Identify which cell holds the provided text, then report its [X, Y] central coordinate. 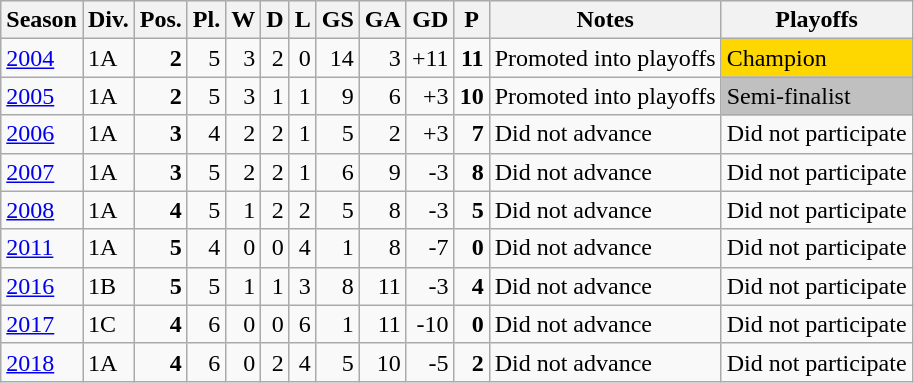
-7 [430, 248]
2007 [42, 172]
Notes [605, 20]
-10 [430, 324]
Div. [108, 20]
7 [472, 134]
Season [42, 20]
Semi-finalist [816, 96]
1C [108, 324]
Pl. [206, 20]
Pos. [160, 20]
14 [338, 58]
+11 [430, 58]
Champion [816, 58]
2006 [42, 134]
-5 [430, 362]
L [302, 20]
W [244, 20]
GA [382, 20]
2005 [42, 96]
2017 [42, 324]
1B [108, 286]
GS [338, 20]
2004 [42, 58]
GD [430, 20]
D [275, 20]
2008 [42, 210]
2016 [42, 286]
2011 [42, 248]
Playoffs [816, 20]
2018 [42, 362]
P [472, 20]
